Capture the cell that displays the provided text and extract its (X, Y) central coordinate. 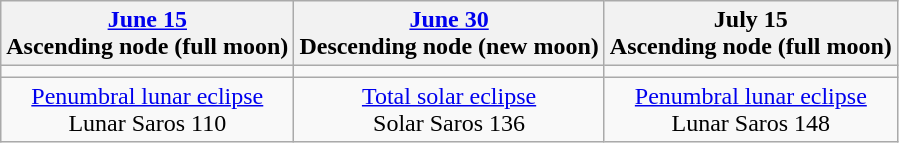
June 30Descending node (new moon) (449, 34)
Penumbral lunar eclipseLunar Saros 148 (750, 110)
July 15Ascending node (full moon) (750, 34)
Penumbral lunar eclipseLunar Saros 110 (148, 110)
Total solar eclipseSolar Saros 136 (449, 110)
June 15Ascending node (full moon) (148, 34)
